Pinpoint the cell where the given text exists, returning its [x, y] midpoint coordinate. 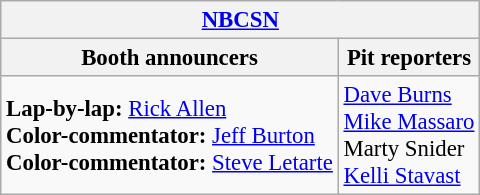
Booth announcers [170, 58]
Lap-by-lap: Rick AllenColor-commentator: Jeff BurtonColor-commentator: Steve Letarte [170, 136]
Pit reporters [409, 58]
NBCSN [240, 20]
Dave BurnsMike MassaroMarty SniderKelli Stavast [409, 136]
